Return [x, y] of the center of cell containing provided text 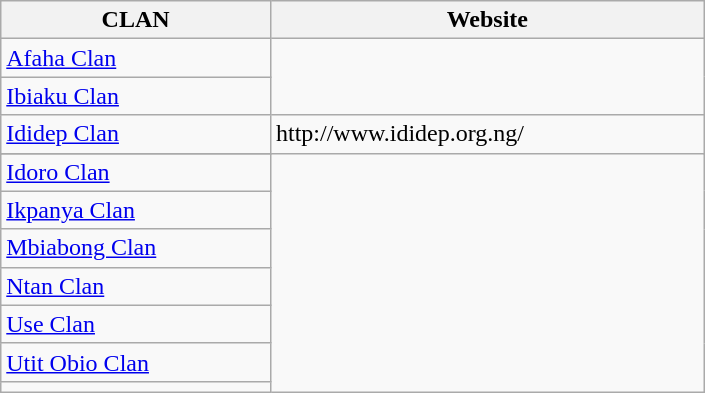
Use Clan [136, 324]
http://www.ididep.org.ng/ [487, 134]
Website [487, 20]
Ibiaku Clan [136, 96]
Ikpanya Clan [136, 210]
Ididep Clan [136, 134]
Ntan Clan [136, 286]
CLAN [136, 20]
Mbiabong Clan [136, 248]
Utit Obio Clan [136, 362]
Afaha Clan [136, 58]
Idoro Clan [136, 172]
